Find where the given text appears and provide that cell's center as [X, Y] coordinate. 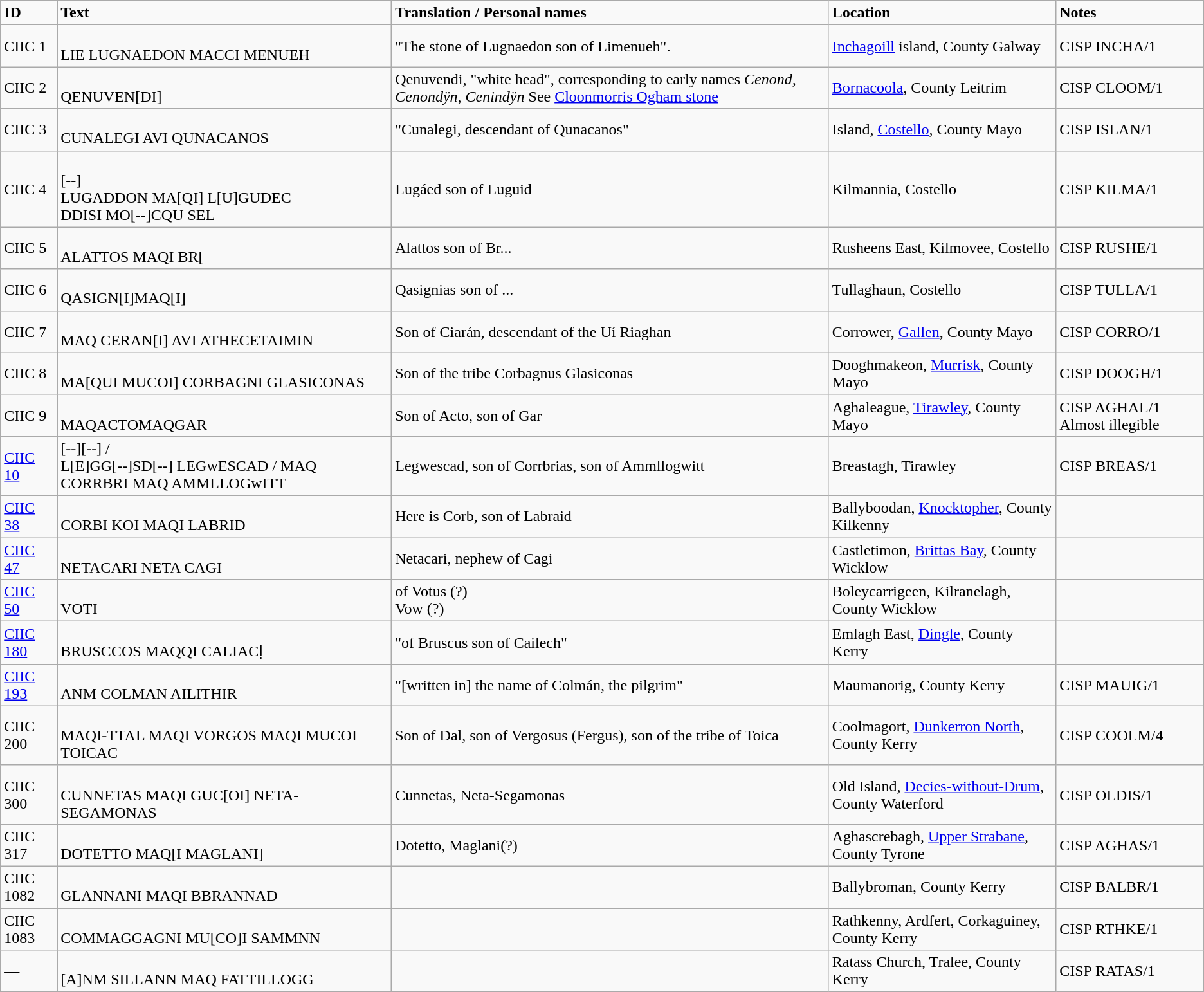
Text [224, 13]
CUNALEGI AVI QUNACANOS [224, 130]
Emlagh East, Dingle, County Kerry [942, 643]
Tullaghaun, Costello [942, 289]
CIIC 193 [29, 684]
CISP KILMA/1 [1130, 189]
CISP INCHA/1 [1130, 46]
CISP RATAS/1 [1130, 971]
CIIC 1083 [29, 929]
Here is Corb, son of Labraid [610, 516]
CIIC 317 [29, 845]
CIIC 180 [29, 643]
NETACARI NETA CAGI [224, 558]
Castletimon, Brittas Bay, County Wicklow [942, 558]
VOTI [224, 601]
CISP BREAS/1 [1130, 466]
MAQI-TTAL MAQI VORGOS MAQI MUCOI TOICAC [224, 735]
Dooghmakeon, Murrisk, County Mayo [942, 373]
CIIC 300 [29, 795]
Netacari, nephew of Cagi [610, 558]
Translation / Personal names [610, 13]
CISP AGHAS/1 [1130, 845]
CIIC 7 [29, 332]
CISP MAUIG/1 [1130, 684]
CIIC 1082 [29, 886]
CISP CLOOM/1 [1130, 87]
CIIC 10 [29, 466]
Qenuvendi, "white head", corresponding to early names Cenond, Cenondÿn, Cenindÿn See Cloonmorris Ogham stone [610, 87]
LIE LUGNAEDON MACCI MENUEH [224, 46]
Corrower, Gallen, County Mayo [942, 332]
Breastagh, Tirawley [942, 466]
Ballybroman, County Kerry [942, 886]
CIIC 200 [29, 735]
CORBI KOI MAQI LABRID [224, 516]
MAQ CERAN[I] AVI ATHECETAIMIN [224, 332]
GLANNANI MAQI BBRANNAD [224, 886]
— [29, 971]
Rathkenny, Ardfert, Corkaguiney, County Kerry [942, 929]
"Cunalegi, descendant of Qunacanos" [610, 130]
"of Bruscus son of Cailech" [610, 643]
Bornacoola, County Leitrim [942, 87]
CUNNETAS MAQI GUC[OI] NETA-SEGAMONAS [224, 795]
BRUSCCOS MAQQI CALIACỊ [224, 643]
CIIC 38 [29, 516]
Alattos son of Br... [610, 248]
Son of Acto, son of Gar [610, 416]
Location [942, 13]
Old Island, Decies-without-Drum, County Waterford [942, 795]
[--][--] / L[E]GG[--]SD[--] LEGwESCAD / MAQ CORRBRI MAQ AMMLLOGwITT [224, 466]
CIIC 1 [29, 46]
Ratass Church, Tralee, County Kerry [942, 971]
CIIC 8 [29, 373]
Coolmagort, Dunkerron North, County Kerry [942, 735]
Inchagoill island, County Galway [942, 46]
Notes [1130, 13]
CIIC 9 [29, 416]
CIIC 4 [29, 189]
[A]NM SILLANN MAQ FATTILLOGG [224, 971]
Rusheens East, Kilmovee, Costello [942, 248]
CIIC 6 [29, 289]
QASIGN[I]MAQ[I] [224, 289]
Son of Ciarán, descendant of the Uí Riaghan [610, 332]
CISP BALBR/1 [1130, 886]
CIIC 5 [29, 248]
CIIC 50 [29, 601]
Boleycarrigeen, Kilranelagh, County Wicklow [942, 601]
Kilmannia, Costello [942, 189]
CISP RTHKE/1 [1130, 929]
CIIC 47 [29, 558]
CISP DOOGH/1 [1130, 373]
MA[QUI MUCOI] CORBAGNI GLASICONAS [224, 373]
CISP RUSHE/1 [1130, 248]
Ballyboodan, Knocktopher, County Kilkenny [942, 516]
QENUVEN[DI] [224, 87]
ANM COLMAN AILITHIR [224, 684]
"The stone of Lugnaedon son of Limenueh". [610, 46]
CIIC 3 [29, 130]
Aghascrebagh, Upper Strabane, County Tyrone [942, 845]
Legwescad, son of Corrbrias, son of Ammllogwitt [610, 466]
Island, Costello, County Mayo [942, 130]
[--]LUGADDON MA[QI] L[U]GUDECDDISI MO[--]CQU SEL [224, 189]
Cunnetas, Neta-Segamonas [610, 795]
CISP COOLM/4 [1130, 735]
CISP AGHAL/1 Almost illegible [1130, 416]
ID [29, 13]
Aghaleague, Tirawley, County Mayo [942, 416]
"[written in] the name of Colmán, the pilgrim" [610, 684]
DOTETTO MAQ[I MAGLANI] [224, 845]
CISP TULLA/1 [1130, 289]
CIIC 2 [29, 87]
CISP CORRO/1 [1130, 332]
CISP ISLAN/1 [1130, 130]
Dotetto, Maglani(?) [610, 845]
Son of Dal, son of Vergosus (Fergus), son of the tribe of Toica [610, 735]
COMMAGGAGNI MU[CO]I SAMMNN [224, 929]
MAQACTOMAQGAR [224, 416]
Maumanorig, County Kerry [942, 684]
CISP OLDIS/1 [1130, 795]
ALATTOS MAQI BR[ [224, 248]
Qasignias son of ... [610, 289]
Son of the tribe Corbagnus Glasiconas [610, 373]
of Votus (?)Vow (?) [610, 601]
Lugáed son of Luguid [610, 189]
